Detect which cell encompasses the target text, then output its (x, y) center coordinate. 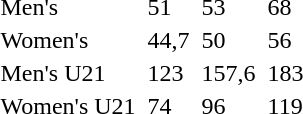
157,6 (228, 73)
50 (228, 40)
44,7 (168, 40)
123 (168, 73)
